Search for the cell housing the specified text and yield its [x, y] center coordinate. 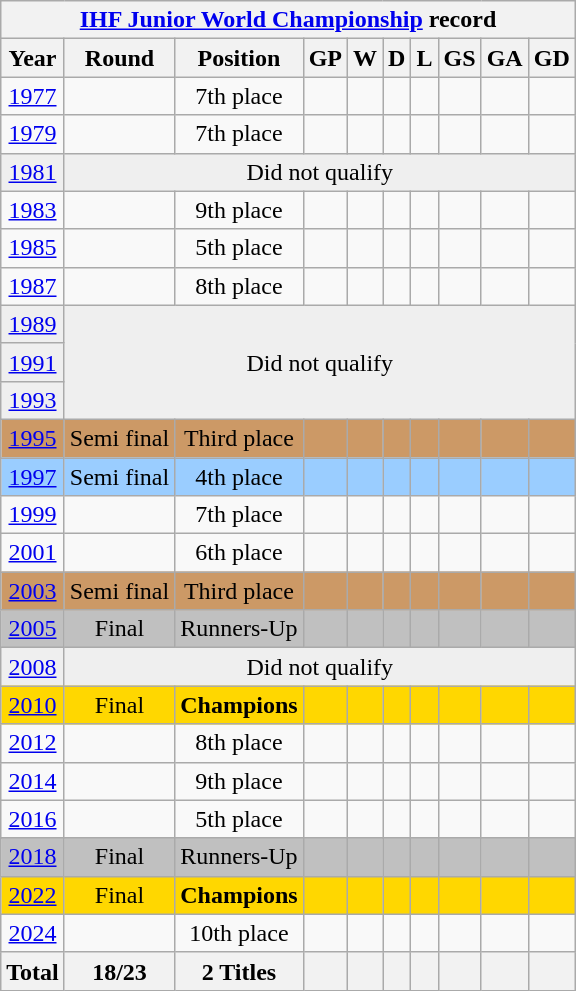
2 Titles [239, 971]
2010 [33, 705]
2018 [33, 857]
2022 [33, 895]
2024 [33, 933]
2005 [33, 629]
Position [239, 58]
1995 [33, 438]
1985 [33, 248]
1979 [33, 134]
D [397, 58]
1997 [33, 477]
1987 [33, 286]
1983 [33, 210]
L [424, 58]
Year [33, 58]
2008 [33, 667]
GP [325, 58]
4th place [239, 477]
1981 [33, 172]
1989 [33, 324]
1977 [33, 96]
Total [33, 971]
1993 [33, 400]
6th place [239, 553]
2014 [33, 781]
2001 [33, 553]
18/23 [119, 971]
2016 [33, 819]
1999 [33, 515]
GD [552, 58]
GS [460, 58]
2003 [33, 591]
10th place [239, 933]
GA [504, 58]
1991 [33, 362]
IHF Junior World Championship record [288, 20]
Round [119, 58]
2012 [33, 743]
W [366, 58]
